Identify which cell holds the provided text, then report its (X, Y) central coordinate. 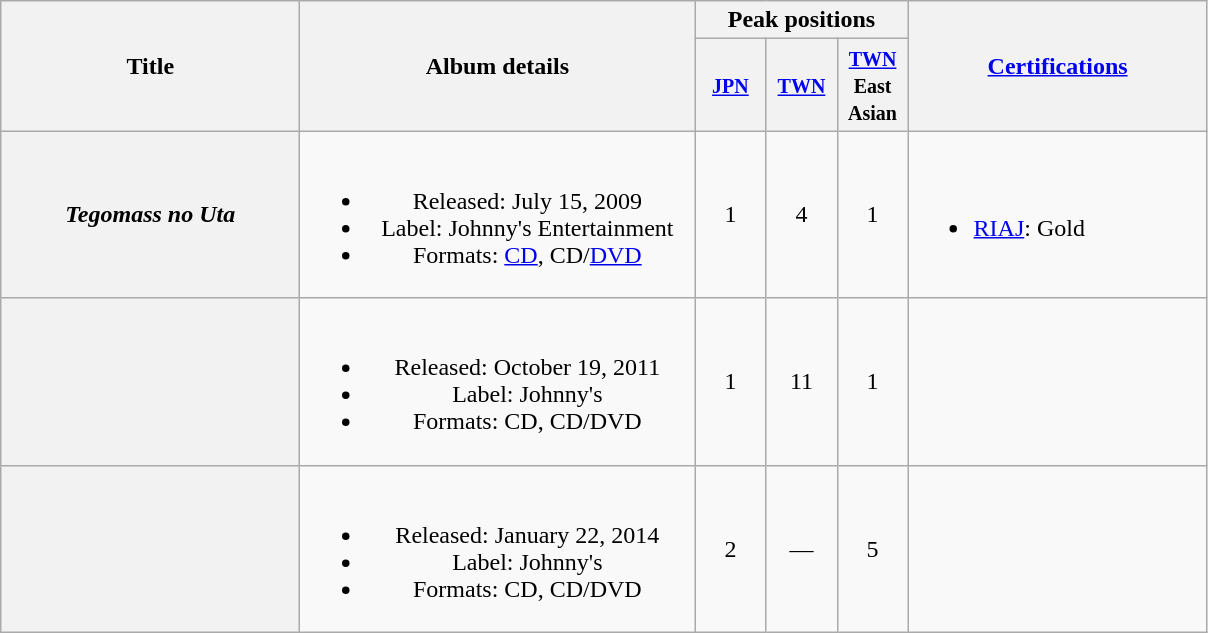
Certifications (1058, 66)
TWN (802, 85)
Album details (498, 66)
Released: July 15, 2009Label: Johnny's EntertainmentFormats: CD, CD/DVD (498, 214)
JPN (730, 85)
Released: January 22, 2014Label: Johnny'sFormats: CD, CD/DVD (498, 548)
— (802, 548)
Title (150, 66)
11 (802, 382)
Peak positions (802, 20)
5 (872, 548)
Tegomass no Uta (150, 214)
TWN East Asian (872, 85)
4 (802, 214)
Released: October 19, 2011Label: Johnny'sFormats: CD, CD/DVD (498, 382)
RIAJ: Gold (1058, 214)
2 (730, 548)
